Output the [x, y] coordinate of the center of the cell containing the given text.  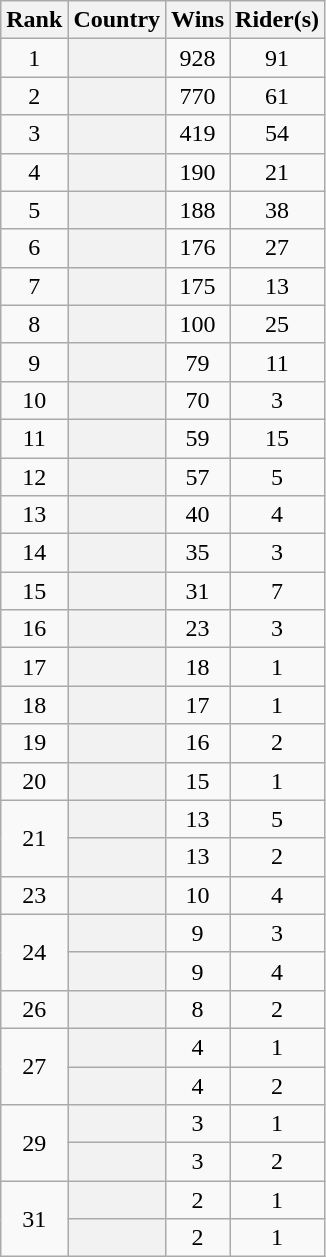
35 [198, 553]
59 [198, 438]
25 [278, 324]
176 [198, 248]
91 [278, 58]
Rank [34, 20]
770 [198, 96]
Wins [198, 20]
928 [198, 58]
24 [34, 952]
20 [34, 781]
26 [34, 1009]
175 [198, 286]
Country [117, 20]
29 [34, 1143]
12 [34, 477]
61 [278, 96]
40 [198, 515]
14 [34, 553]
6 [34, 248]
79 [198, 362]
Rider(s) [278, 20]
419 [198, 134]
19 [34, 743]
70 [198, 400]
54 [278, 134]
190 [198, 172]
188 [198, 210]
100 [198, 324]
38 [278, 210]
57 [198, 477]
